Scan for the cell matching the given text and deliver its [x, y] coordinate at center. 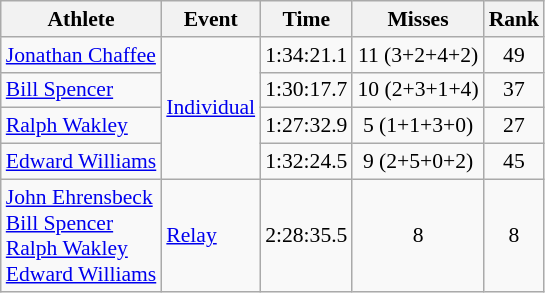
10 (2+3+1+4) [418, 90]
1:27:32.9 [306, 126]
Rank [514, 19]
1:34:21.1 [306, 55]
49 [514, 55]
37 [514, 90]
Bill Spencer [82, 90]
5 (1+1+3+0) [418, 126]
Edward Williams [82, 162]
John EhrensbeckBill SpencerRalph WakleyEdward Williams [82, 235]
11 (3+2+4+2) [418, 55]
Athlete [82, 19]
45 [514, 162]
9 (2+5+0+2) [418, 162]
2:28:35.5 [306, 235]
1:32:24.5 [306, 162]
Ralph Wakley [82, 126]
Misses [418, 19]
Individual [210, 108]
Time [306, 19]
1:30:17.7 [306, 90]
Event [210, 19]
27 [514, 126]
Relay [210, 235]
Jonathan Chaffee [82, 55]
